Determine the (X, Y) coordinate at the center of the cell enclosing the given text.  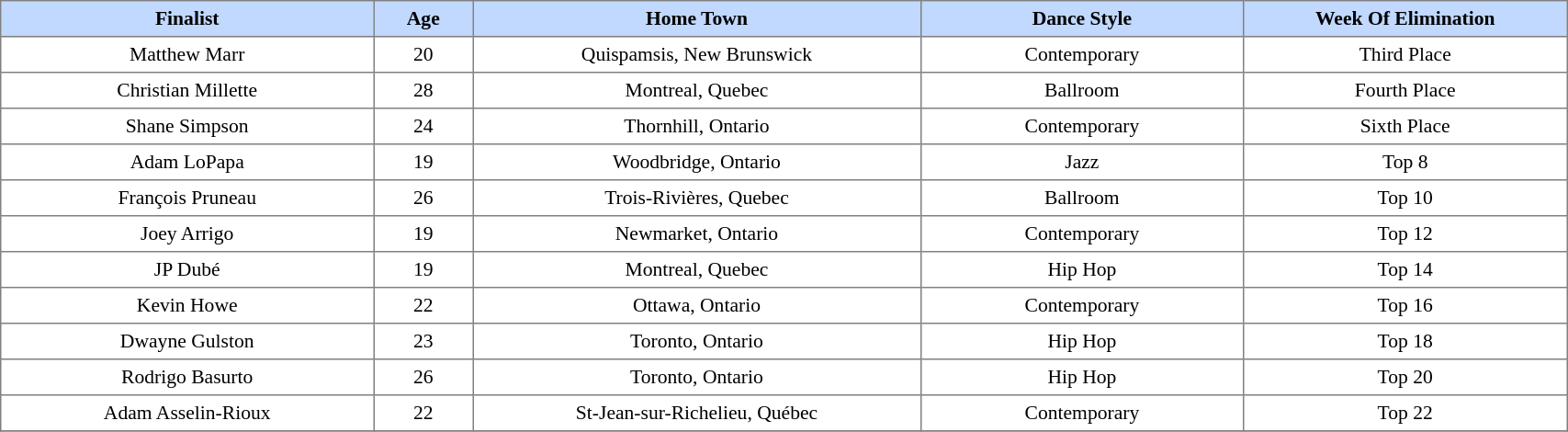
Christian Millette (187, 90)
Thornhill, Ontario (696, 127)
Top 20 (1405, 377)
28 (423, 90)
Rodrigo Basurto (187, 377)
Jazz (1082, 162)
Sixth Place (1405, 127)
Top 16 (1405, 305)
Shane Simpson (187, 127)
Top 22 (1405, 414)
Trois-Rivières, Quebec (696, 199)
Matthew Marr (187, 55)
24 (423, 127)
23 (423, 342)
Newmarket, Ontario (696, 233)
Top 8 (1405, 162)
St-Jean-sur-Richelieu, Québec (696, 414)
Adam LoPapa (187, 162)
Woodbridge, Ontario (696, 162)
20 (423, 55)
Third Place (1405, 55)
Top 12 (1405, 233)
JP Dubé (187, 270)
Joey Arrigo (187, 233)
Finalist (187, 18)
Top 14 (1405, 270)
Ottawa, Ontario (696, 305)
Quispamsis, New Brunswick (696, 55)
Fourth Place (1405, 90)
Kevin Howe (187, 305)
Week Of Elimination (1405, 18)
Dance Style (1082, 18)
Top 10 (1405, 199)
Top 18 (1405, 342)
François Pruneau (187, 199)
Dwayne Gulston (187, 342)
Adam Asselin-Rioux (187, 414)
Age (423, 18)
Home Town (696, 18)
